Scan for the cell matching the given text and deliver its (x, y) coordinate at center. 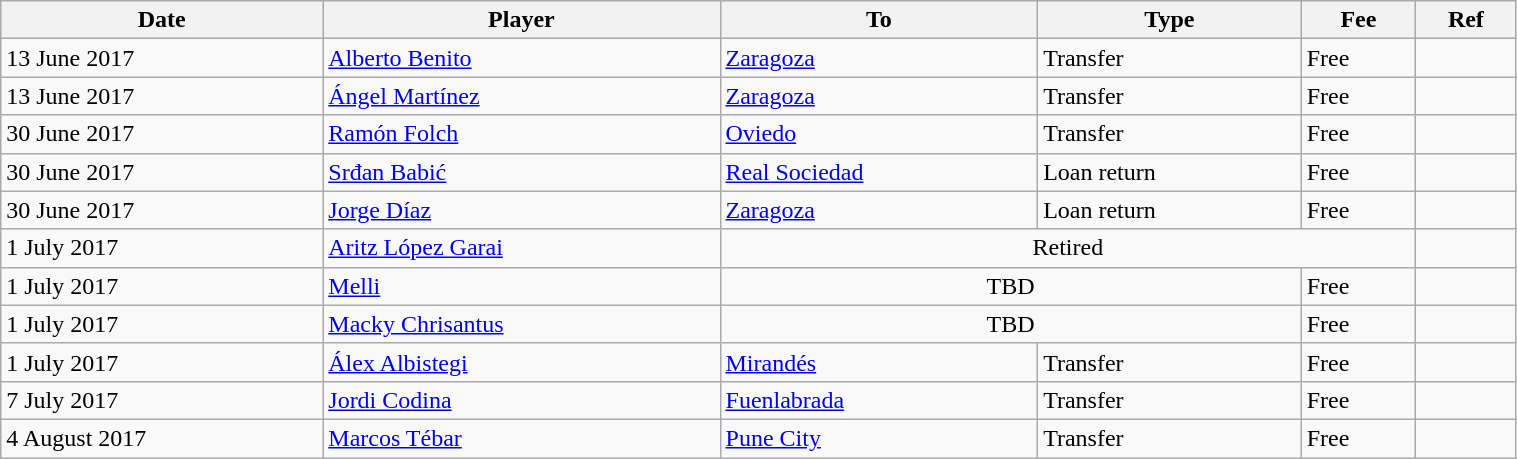
To (879, 20)
Melli (522, 286)
Retired (1068, 248)
Fee (1358, 20)
Alberto Benito (522, 58)
Real Sociedad (879, 172)
Ángel Martínez (522, 96)
Ref (1466, 20)
Álex Albistegi (522, 362)
7 July 2017 (162, 400)
Ramón Folch (522, 134)
Mirandés (879, 362)
4 August 2017 (162, 438)
Type (1170, 20)
Jorge Díaz (522, 210)
Aritz López Garai (522, 248)
Pune City (879, 438)
Fuenlabrada (879, 400)
Date (162, 20)
Macky Chrisantus (522, 324)
Oviedo (879, 134)
Jordi Codina (522, 400)
Player (522, 20)
Marcos Tébar (522, 438)
Srđan Babić (522, 172)
